From the cell containing the given text, extract its center point as (x, y) coordinate. 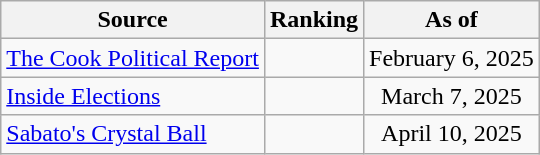
Source (133, 20)
The Cook Political Report (133, 58)
April 10, 2025 (452, 134)
Sabato's Crystal Ball (133, 134)
March 7, 2025 (452, 96)
As of (452, 20)
Ranking (314, 20)
Inside Elections (133, 96)
February 6, 2025 (452, 58)
